Locate the cell with the specified text and output its [x, y] center coordinate. 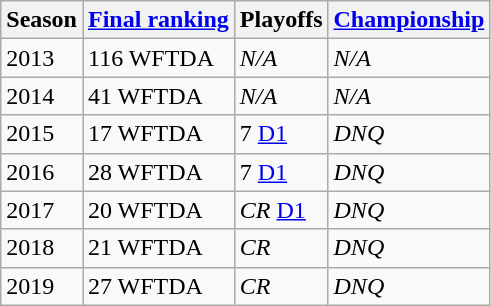
Final ranking [158, 20]
2017 [42, 210]
116 WFTDA [158, 58]
2013 [42, 58]
20 WFTDA [158, 210]
21 WFTDA [158, 248]
41 WFTDA [158, 96]
2016 [42, 172]
2019 [42, 286]
Championship [409, 20]
CR D1 [281, 210]
2018 [42, 248]
28 WFTDA [158, 172]
2015 [42, 134]
27 WFTDA [158, 286]
Playoffs [281, 20]
17 WFTDA [158, 134]
2014 [42, 96]
Season [42, 20]
